Output the [x, y] coordinate of the center of the cell containing the given text.  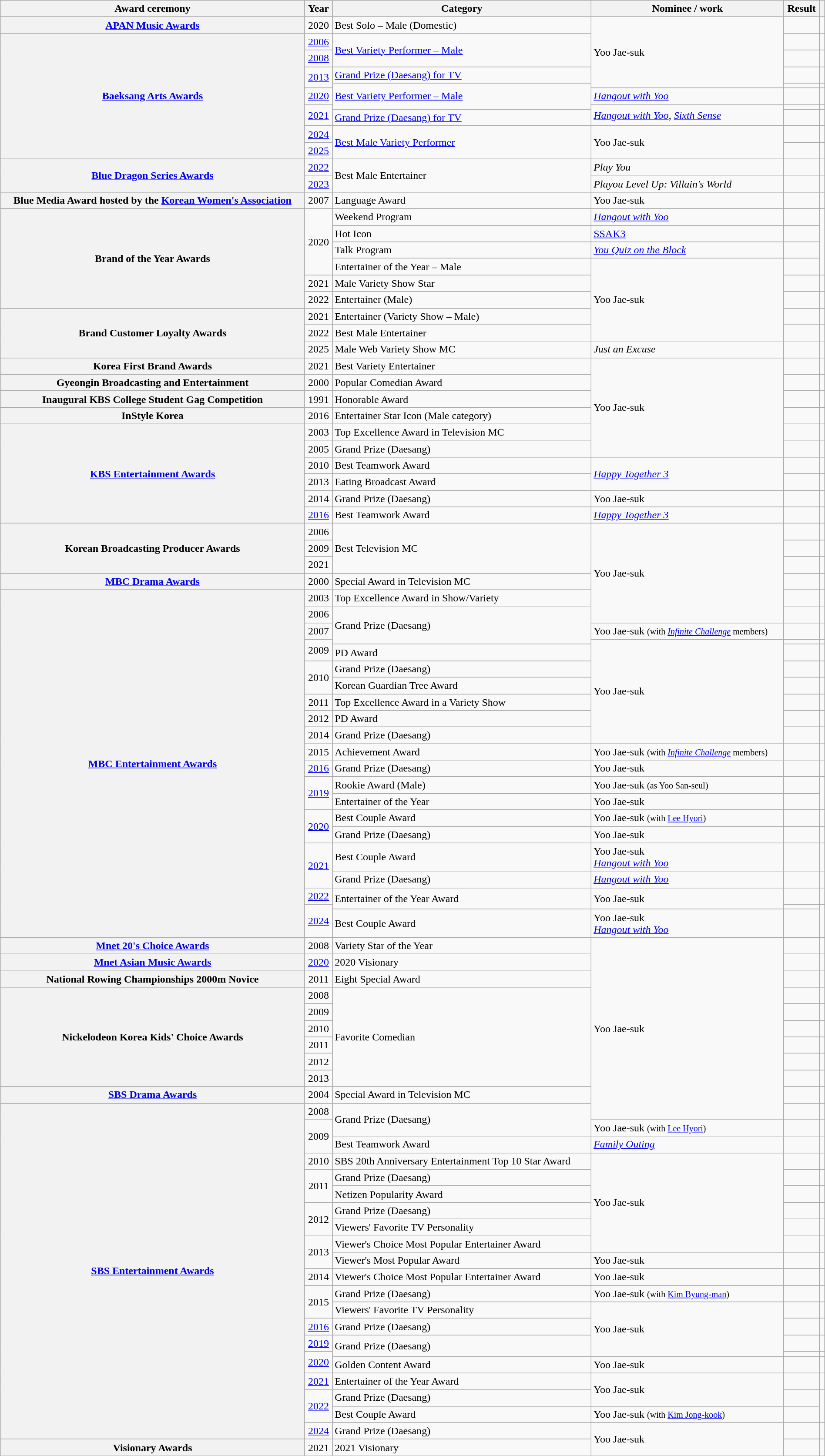
Category [462, 9]
Yoo Jae-suk (with Kim Jong-kook) [687, 1414]
Korean Broadcasting Producer Awards [152, 548]
Honorable Award [462, 399]
Male Variety Show Star [462, 283]
Viewer's Most Popular Award [462, 1261]
Result [802, 9]
Gyeongin Broadcasting and Entertainment [152, 382]
MBC Drama Awards [152, 581]
Talk Program [462, 250]
Play You [687, 167]
Mnet Asian Music Awards [152, 962]
Brand of the Year Awards [152, 258]
Male Web Variety Show MC [462, 349]
National Rowing Championships 2000m Novice [152, 979]
Rookie Award (Male) [462, 785]
Inaugural KBS College Student Gag Competition [152, 399]
Nominee / work [687, 9]
Top Excellence Award in Show/Variety [462, 598]
Award ceremony [152, 9]
SBS 20th Anniversary Entertainment Top 10 Star Award [462, 1161]
Hangout with Yoo, Sixth Sense [687, 115]
Entertainer of the Year – Male [462, 267]
Blue Media Award hosted by the Korean Women's Association [152, 201]
Korean Guardian Tree Award [462, 685]
Korea First Brand Awards [152, 366]
Top Excellence Award in Television MC [462, 432]
Eating Broadcast Award [462, 482]
2005 [319, 449]
SBS Entertainment Awards [152, 1271]
Favorite Comedian [462, 1037]
APAN Music Awards [152, 25]
2004 [319, 1095]
Visionary Awards [152, 1447]
Top Excellence Award in a Variety Show [462, 702]
Language Award [462, 201]
Family Outing [687, 1144]
Playou Level Up: Villain's World [687, 184]
2021 Visionary [462, 1447]
Baeksang Arts Awards [152, 97]
Variety Star of the Year [462, 946]
Achievement Award [462, 752]
Entertainer of the Year [462, 802]
Brand Customer Loyalty Awards [152, 333]
Yoo Jae-suk (as Yoo San-seul) [687, 785]
2023 [319, 184]
1991 [319, 399]
Golden Content Award [462, 1365]
Yoo Jae-suk (with Kim Byung-man) [687, 1294]
Nickelodeon Korea Kids' Choice Awards [152, 1037]
Best Solo – Male (Domestic) [462, 25]
Just an Excuse [687, 349]
Mnet 20's Choice Awards [152, 946]
2020 Visionary [462, 962]
SBS Drama Awards [152, 1095]
You Quiz on the Block [687, 250]
Best Variety Entertainer [462, 366]
Eight Special Award [462, 979]
KBS Entertainment Awards [152, 473]
Netizen Popularity Award [462, 1194]
Entertainer (Male) [462, 300]
Best Male Variety Performer [462, 142]
Entertainer Star Icon (Male category) [462, 416]
Entertainer (Variety Show – Male) [462, 316]
SSAK3 [687, 234]
Popular Comedian Award [462, 382]
Year [319, 9]
MBC Entertainment Awards [152, 763]
Hot Icon [462, 234]
InStyle Korea [152, 416]
Weekend Program [462, 217]
Blue Dragon Series Awards [152, 175]
Best Television MC [462, 548]
